Identify which cell holds the provided text, then report its [X, Y] central coordinate. 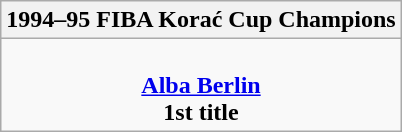
Alba Berlin 1st title [201, 85]
1994–95 FIBA Korać Cup Champions [201, 20]
